Capture the cell that displays the provided text and extract its (x, y) central coordinate. 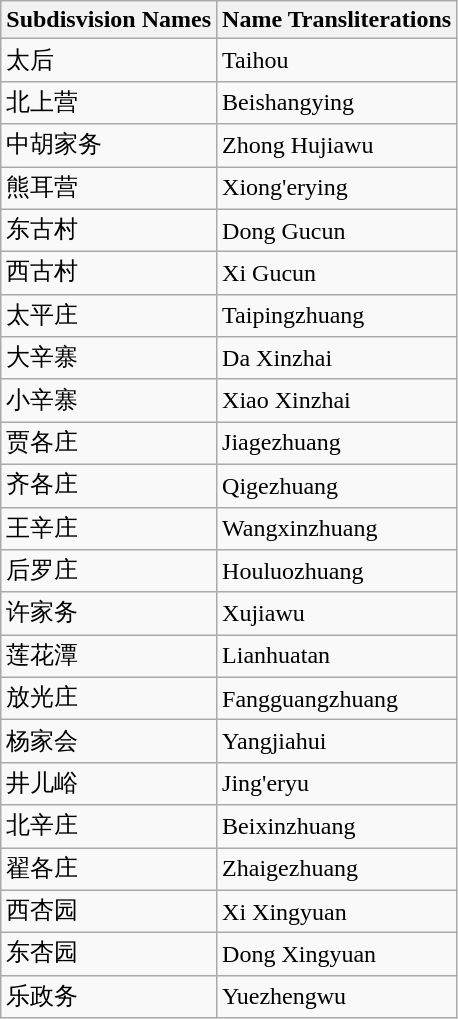
Houluozhuang (337, 572)
Yangjiahui (337, 742)
Dong Gucun (337, 230)
北上营 (109, 102)
太平庄 (109, 316)
后罗庄 (109, 572)
许家务 (109, 614)
王辛庄 (109, 528)
Xi Gucun (337, 274)
Taipingzhuang (337, 316)
东古村 (109, 230)
贾各庄 (109, 444)
熊耳营 (109, 188)
Da Xinzhai (337, 358)
Beixinzhuang (337, 826)
太后 (109, 60)
Zhong Hujiawu (337, 146)
Subdisvision Names (109, 20)
Zhaigezhuang (337, 870)
中胡家务 (109, 146)
Xiong'erying (337, 188)
放光庄 (109, 698)
Qigezhuang (337, 486)
Name Transliterations (337, 20)
翟各庄 (109, 870)
Jing'eryu (337, 784)
杨家会 (109, 742)
大辛寨 (109, 358)
莲花潭 (109, 656)
小辛寨 (109, 400)
Wangxinzhuang (337, 528)
Xujiawu (337, 614)
Taihou (337, 60)
西杏园 (109, 912)
井儿峪 (109, 784)
Xi Xingyuan (337, 912)
Xiao Xinzhai (337, 400)
北辛庄 (109, 826)
东杏园 (109, 954)
Jiagezhuang (337, 444)
乐政务 (109, 996)
Beishangying (337, 102)
齐各庄 (109, 486)
Dong Xingyuan (337, 954)
Yuezhengwu (337, 996)
西古村 (109, 274)
Lianhuatan (337, 656)
Fangguangzhuang (337, 698)
